For the text-containing cell, return its midpoint in [x, y] coordinate format. 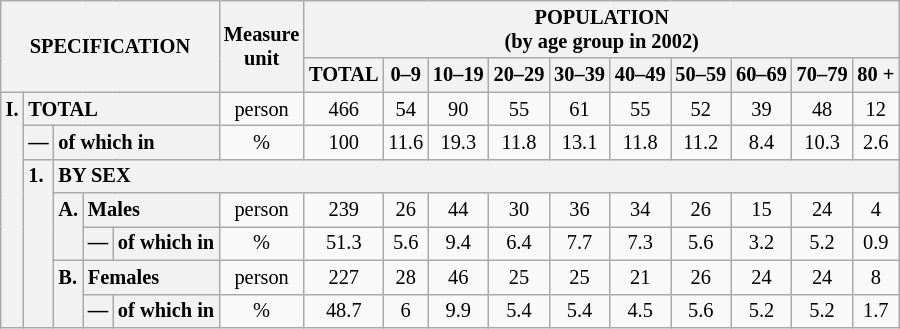
12 [876, 109]
40–49 [640, 75]
70–79 [822, 75]
8 [876, 277]
Females [151, 277]
7.3 [640, 243]
9.4 [458, 243]
0.9 [876, 243]
8.4 [762, 142]
A. [68, 226]
0–9 [406, 75]
BY SEX [477, 176]
SPECIFICATION [110, 46]
90 [458, 109]
4.5 [640, 311]
100 [344, 142]
7.7 [580, 243]
10.3 [822, 142]
1.7 [876, 311]
I. [12, 210]
9.9 [458, 311]
19.3 [458, 142]
13.1 [580, 142]
52 [700, 109]
21 [640, 277]
466 [344, 109]
10–19 [458, 75]
61 [580, 109]
60–69 [762, 75]
1. [38, 243]
239 [344, 210]
11.2 [700, 142]
11.6 [406, 142]
227 [344, 277]
36 [580, 210]
2.6 [876, 142]
4 [876, 210]
POPULATION (by age group in 2002) [602, 29]
54 [406, 109]
50–59 [700, 75]
30 [520, 210]
15 [762, 210]
51.3 [344, 243]
39 [762, 109]
20–29 [520, 75]
28 [406, 277]
6.4 [520, 243]
80 + [876, 75]
Males [151, 210]
34 [640, 210]
48.7 [344, 311]
48 [822, 109]
46 [458, 277]
6 [406, 311]
30–39 [580, 75]
B. [68, 294]
3.2 [762, 243]
Measure unit [262, 46]
44 [458, 210]
